For the text-containing cell, return its midpoint in [x, y] coordinate format. 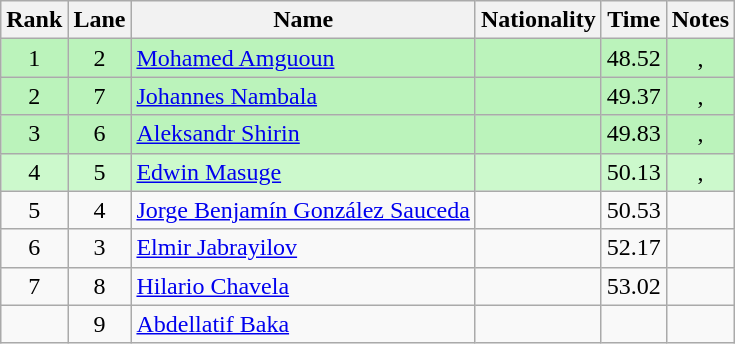
50.13 [634, 172]
Lane [100, 20]
49.83 [634, 134]
Jorge Benjamín González Sauceda [304, 210]
50.53 [634, 210]
53.02 [634, 286]
Mohamed Amguoun [304, 58]
1 [34, 58]
Abdellatif Baka [304, 324]
Notes [700, 20]
Hilario Chavela [304, 286]
Name [304, 20]
Aleksandr Shirin [304, 134]
49.37 [634, 96]
8 [100, 286]
9 [100, 324]
Elmir Jabrayilov [304, 248]
Rank [34, 20]
48.52 [634, 58]
Time [634, 20]
Nationality [538, 20]
Edwin Masuge [304, 172]
52.17 [634, 248]
Johannes Nambala [304, 96]
